For the text-containing cell, return its midpoint in [x, y] coordinate format. 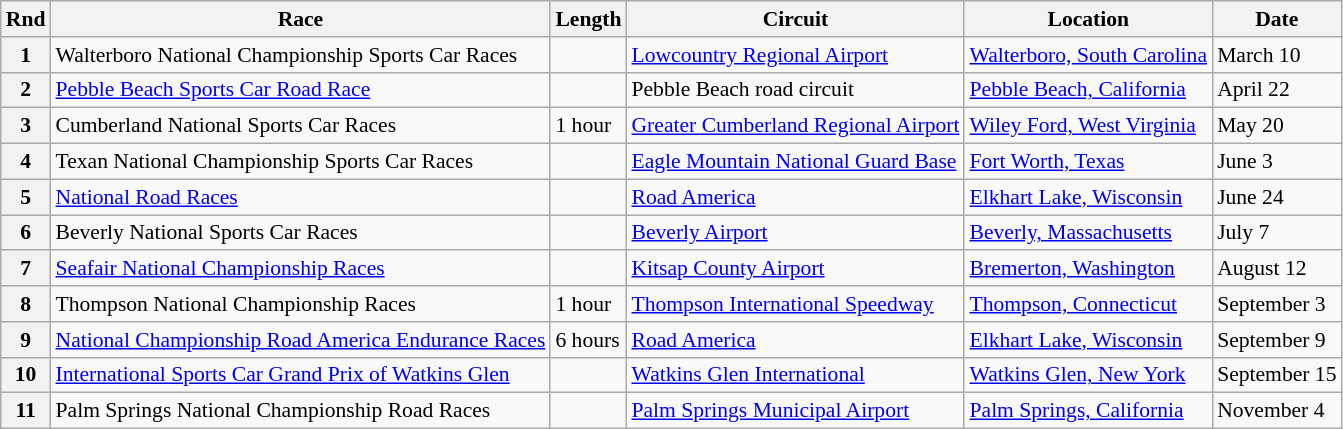
Thompson, Connecticut [1088, 304]
5 [26, 197]
Walterboro National Championship Sports Car Races [300, 55]
April 22 [1276, 90]
11 [26, 411]
National Road Races [300, 197]
Palm Springs, California [1088, 411]
Race [300, 19]
7 [26, 269]
Greater Cumberland Regional Airport [795, 126]
6 hours [588, 340]
National Championship Road America Endurance Races [300, 340]
June 24 [1276, 197]
Watkins Glen International [795, 375]
May 20 [1276, 126]
September 3 [1276, 304]
July 7 [1276, 233]
6 [26, 233]
Palm Springs National Championship Road Races [300, 411]
Eagle Mountain National Guard Base [795, 162]
Cumberland National Sports Car Races [300, 126]
Texan National Championship Sports Car Races [300, 162]
2 [26, 90]
Location [1088, 19]
Seafair National Championship Races [300, 269]
Rnd [26, 19]
Length [588, 19]
Thompson International Speedway [795, 304]
Beverly, Massachusetts [1088, 233]
International Sports Car Grand Prix of Watkins Glen [300, 375]
Pebble Beach, California [1088, 90]
9 [26, 340]
Bremerton, Washington [1088, 269]
Lowcountry Regional Airport [795, 55]
September 15 [1276, 375]
March 10 [1276, 55]
8 [26, 304]
3 [26, 126]
June 3 [1276, 162]
Kitsap County Airport [795, 269]
10 [26, 375]
August 12 [1276, 269]
Pebble Beach road circuit [795, 90]
Walterboro, South Carolina [1088, 55]
Palm Springs Municipal Airport [795, 411]
Beverly National Sports Car Races [300, 233]
Pebble Beach Sports Car Road Race [300, 90]
November 4 [1276, 411]
Date [1276, 19]
Watkins Glen, New York [1088, 375]
1 [26, 55]
September 9 [1276, 340]
Circuit [795, 19]
Wiley Ford, West Virginia [1088, 126]
Beverly Airport [795, 233]
Thompson National Championship Races [300, 304]
4 [26, 162]
Fort Worth, Texas [1088, 162]
